From the cell containing the given text, extract its center point as (x, y) coordinate. 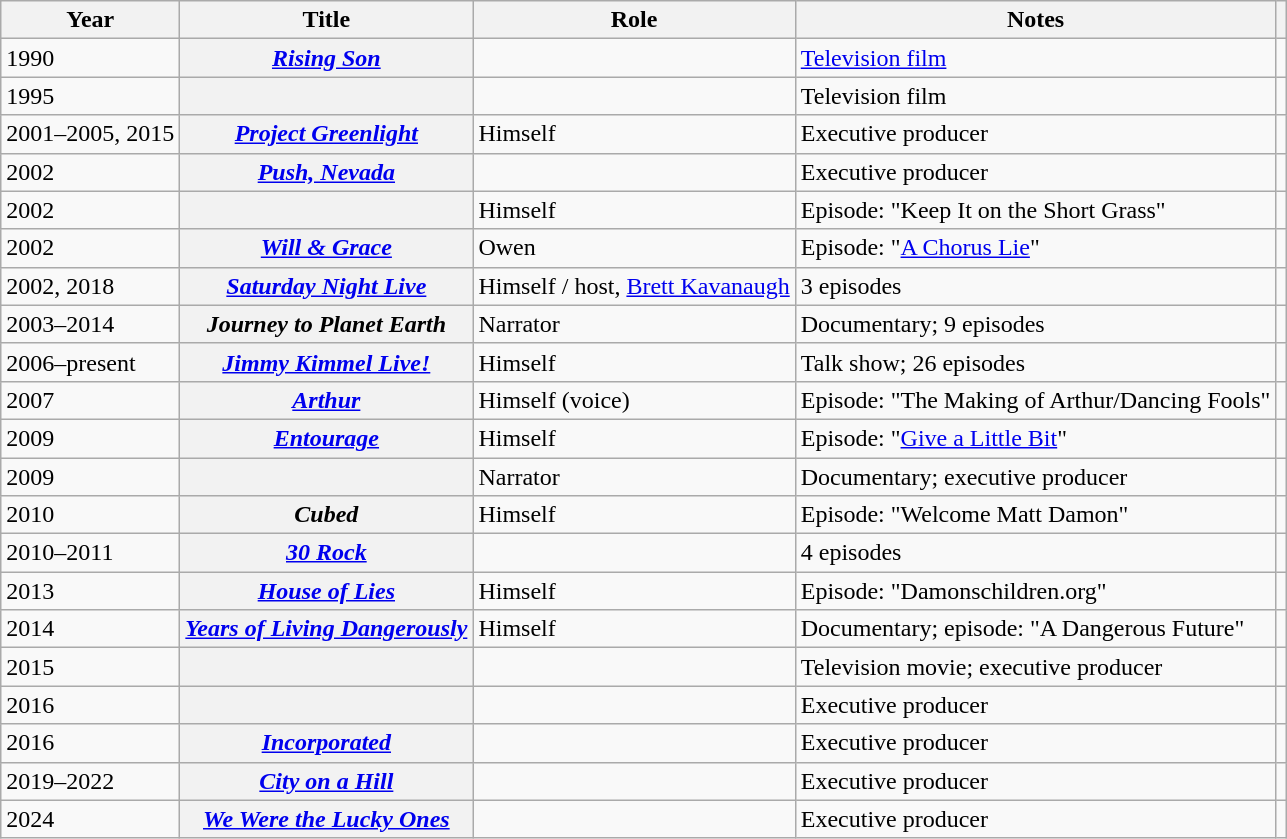
1990 (90, 58)
Episode: "Give a Little Bit" (1036, 438)
Documentary; episode: "A Dangerous Future" (1036, 629)
30 Rock (326, 553)
2015 (90, 667)
Himself / host, Brett Kavanaugh (634, 286)
Journey to Planet Earth (326, 324)
2013 (90, 591)
Project Greenlight (326, 134)
We Were the Lucky Ones (326, 819)
Episode: "Welcome Matt Damon" (1036, 515)
Will & Grace (326, 248)
Episode: "A Chorus Lie" (1036, 248)
2001–2005, 2015 (90, 134)
Documentary; executive producer (1036, 477)
Title (326, 20)
2002, 2018 (90, 286)
Owen (634, 248)
Television movie; executive producer (1036, 667)
2019–2022 (90, 781)
Arthur (326, 400)
Notes (1036, 20)
Rising Son (326, 58)
Entourage (326, 438)
2014 (90, 629)
Jimmy Kimmel Live! (326, 362)
Documentary; 9 episodes (1036, 324)
Year (90, 20)
2003–2014 (90, 324)
1995 (90, 96)
City on a Hill (326, 781)
Episode: "Damonschildren.org" (1036, 591)
4 episodes (1036, 553)
Saturday Night Live (326, 286)
Incorporated (326, 743)
2010–2011 (90, 553)
2006–present (90, 362)
2010 (90, 515)
Episode: "The Making of Arthur/Dancing Fools" (1036, 400)
House of Lies (326, 591)
Years of Living Dangerously (326, 629)
Episode: "Keep It on the Short Grass" (1036, 210)
2007 (90, 400)
3 episodes (1036, 286)
Himself (voice) (634, 400)
Talk show; 26 episodes (1036, 362)
Cubed (326, 515)
2024 (90, 819)
Push, Nevada (326, 172)
Role (634, 20)
